Search for the cell housing the specified text and yield its [X, Y] center coordinate. 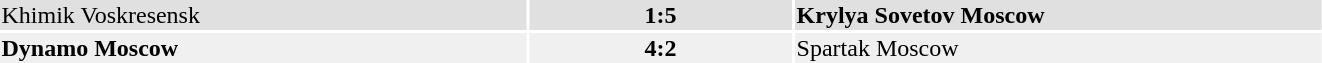
4:2 [660, 48]
Dynamo Moscow [263, 48]
1:5 [660, 15]
Spartak Moscow [1058, 48]
Khimik Voskresensk [263, 15]
Krylya Sovetov Moscow [1058, 15]
